Determine the [x, y] coordinate at the center of the cell enclosing the given text.  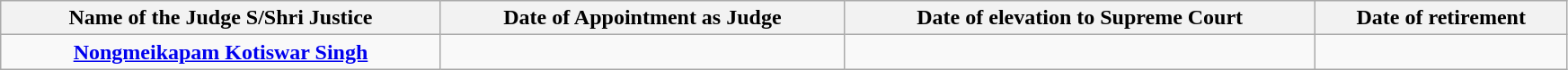
Name of the Judge S/Shri Justice [221, 18]
Nongmeikapam Kotiswar Singh [221, 52]
Date of elevation to Supreme Court [1080, 18]
Date of retirement [1441, 18]
Date of Appointment as Judge [642, 18]
